Detect which cell encompasses the target text, then output its (x, y) center coordinate. 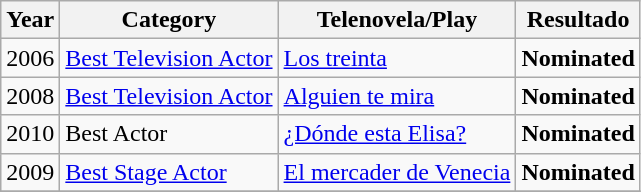
¿Dónde esta Elisa? (397, 134)
El mercader de Venecia (397, 172)
Year (30, 20)
Category (169, 20)
Resultado (578, 20)
2010 (30, 134)
2009 (30, 172)
Best Actor (169, 134)
Telenovela/Play (397, 20)
Best Stage Actor (169, 172)
2006 (30, 58)
Alguien te mira (397, 96)
2008 (30, 96)
Los treinta (397, 58)
